Pinpoint the cell where the given text exists, returning its (X, Y) midpoint coordinate. 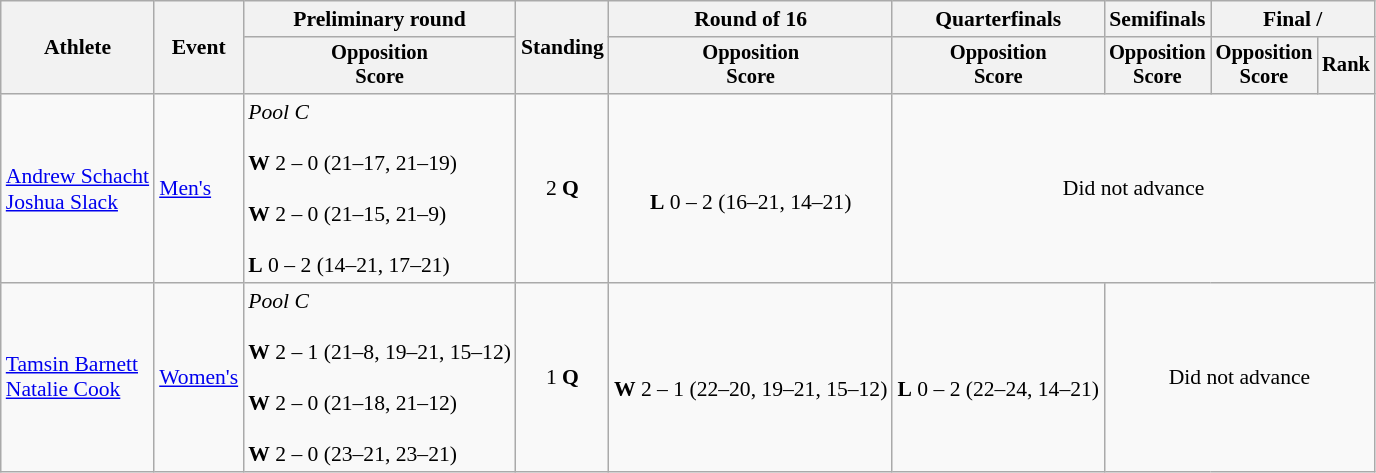
1 Q (562, 378)
L 0 – 2 (22–24, 14–21) (998, 378)
Athlete (78, 48)
Pool CW 2 – 1 (21–8, 19–21, 15–12)W 2 – 0 (21–18, 21–12)W 2 – 0 (23–21, 23–21) (380, 378)
W 2 – 1 (22–20, 19–21, 15–12) (751, 378)
Andrew SchachtJoshua Slack (78, 188)
L 0 – 2 (16–21, 14–21) (751, 188)
Men's (198, 188)
Final / (1293, 19)
Preliminary round (380, 19)
Semifinals (1158, 19)
Pool CW 2 – 0 (21–17, 21–19)W 2 – 0 (21–15, 21–9)L 0 – 2 (14–21, 17–21) (380, 188)
Event (198, 48)
Round of 16 (751, 19)
Rank (1346, 66)
Quarterfinals (998, 19)
Tamsin BarnettNatalie Cook (78, 378)
2 Q (562, 188)
Women's (198, 378)
Standing (562, 48)
